Identify which cell holds the provided text, then report its [X, Y] central coordinate. 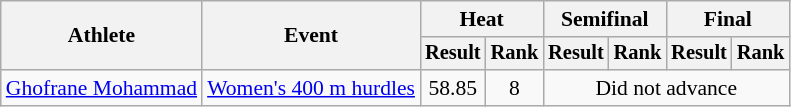
Event [311, 36]
58.85 [453, 88]
8 [515, 88]
Heat [482, 19]
Ghofrane Mohammad [102, 88]
Women's 400 m hurdles [311, 88]
Did not advance [666, 88]
Final [728, 19]
Athlete [102, 36]
Semifinal [604, 19]
